Detect which cell encompasses the target text, then output its (X, Y) center coordinate. 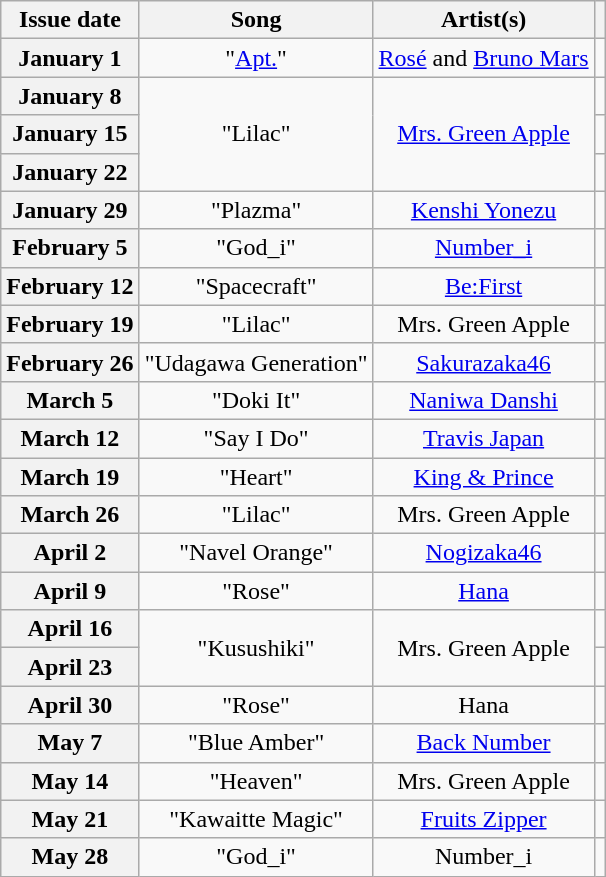
"Plazma" (256, 210)
February 5 (70, 248)
May 7 (70, 743)
March 19 (70, 477)
Nogizaka46 (484, 553)
March 12 (70, 438)
Fruits Zipper (484, 819)
April 16 (70, 629)
January 22 (70, 172)
May 21 (70, 819)
"Navel Orange" (256, 553)
"Say I Do" (256, 438)
"Apt." (256, 58)
February 26 (70, 362)
"Heaven" (256, 781)
Song (256, 20)
"Spacecraft" (256, 286)
"Heart" (256, 477)
Back Number (484, 743)
"Kawaitte Magic" (256, 819)
May 28 (70, 857)
January 1 (70, 58)
May 14 (70, 781)
April 2 (70, 553)
Kenshi Yonezu (484, 210)
Rosé and Bruno Mars (484, 58)
January 29 (70, 210)
March 5 (70, 400)
"Udagawa Generation" (256, 362)
"Blue Amber" (256, 743)
Travis Japan (484, 438)
Be:First (484, 286)
April 9 (70, 591)
Sakurazaka46 (484, 362)
April 23 (70, 667)
Naniwa Danshi (484, 400)
April 30 (70, 705)
February 19 (70, 324)
January 8 (70, 96)
February 12 (70, 286)
Artist(s) (484, 20)
Issue date (70, 20)
January 15 (70, 134)
March 26 (70, 515)
King & Prince (484, 477)
"Doki It" (256, 400)
"Kusushiki" (256, 648)
